Output the (x, y) coordinate of the center of the cell containing the given text.  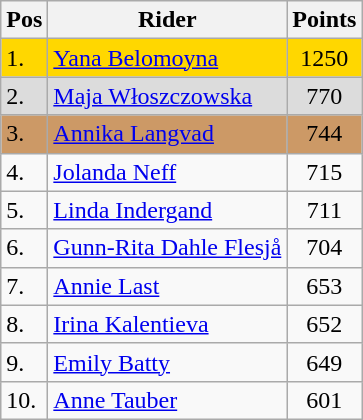
Gunn-Rita Dahle Flesjå (168, 248)
Annika Langvad (168, 134)
Anne Tauber (168, 400)
715 (324, 172)
Pos (24, 20)
649 (324, 362)
2. (24, 96)
Jolanda Neff (168, 172)
7. (24, 286)
Irina Kalentieva (168, 324)
711 (324, 210)
6. (24, 248)
653 (324, 286)
Rider (168, 20)
1. (24, 58)
9. (24, 362)
4. (24, 172)
Annie Last (168, 286)
770 (324, 96)
601 (324, 400)
5. (24, 210)
Linda Indergand (168, 210)
Maja Włoszczowska (168, 96)
Points (324, 20)
Emily Batty (168, 362)
744 (324, 134)
Yana Belomoyna (168, 58)
8. (24, 324)
652 (324, 324)
3. (24, 134)
1250 (324, 58)
704 (324, 248)
10. (24, 400)
